Return the (X, Y) coordinate for the center point of the cell that contains the specified text.  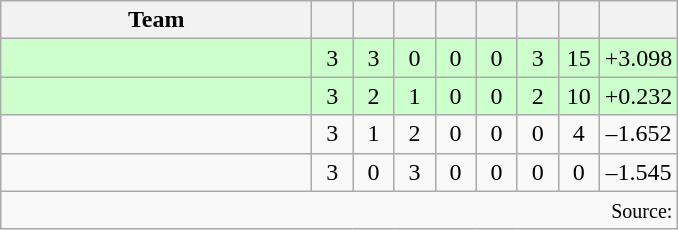
4 (578, 134)
+3.098 (638, 58)
Source: (340, 210)
10 (578, 96)
15 (578, 58)
Team (156, 20)
–1.545 (638, 172)
–1.652 (638, 134)
+0.232 (638, 96)
